Extract the [x, y] coordinate from the center of the cell holding the provided text.  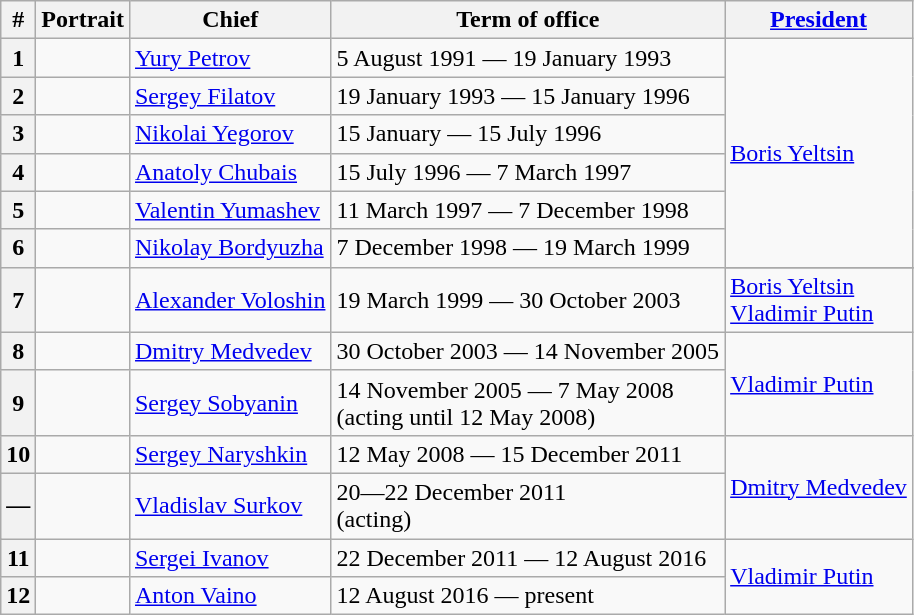
Sergey Sobyanin [230, 402]
Anton Vaino [230, 596]
Valentin Yumashev [230, 210]
Yury Petrov [230, 58]
11 March 1997 — 7 December 1998 [528, 210]
Alexander Voloshin [230, 300]
Boris Yeltsin [819, 153]
12 [18, 596]
5 [18, 210]
15 January — 15 July 1996 [528, 134]
12 August 2016 — present [528, 596]
Nikolay Bordyuzha [230, 248]
Sergei Ivanov [230, 557]
22 December 2011 — 12 August 2016 [528, 557]
30 October 2003 — 14 November 2005 [528, 351]
President [819, 20]
Vladislav Surkov [230, 506]
9 [18, 402]
2 [18, 96]
14 November 2005 — 7 May 2008(acting until 12 May 2008) [528, 402]
Sergey Filatov [230, 96]
Portrait [83, 20]
19 March 1999 — 30 October 2003 [528, 300]
Sergey Naryshkin [230, 454]
Boris YeltsinVladimir Putin [819, 300]
6 [18, 248]
12 May 2008 — 15 December 2011 [528, 454]
# [18, 20]
20—22 December 2011(acting) [528, 506]
Chief [230, 20]
4 [18, 172]
19 January 1993 — 15 January 1996 [528, 96]
11 [18, 557]
7 December 1998 — 19 March 1999 [528, 248]
5 August 1991 — 19 January 1993 [528, 58]
3 [18, 134]
8 [18, 351]
Term of office [528, 20]
Anatoly Chubais [230, 172]
Nikolai Yegorov [230, 134]
1 [18, 58]
10 [18, 454]
— [18, 506]
15 July 1996 — 7 March 1997 [528, 172]
7 [18, 300]
